For the text-containing cell, return its midpoint in [x, y] coordinate format. 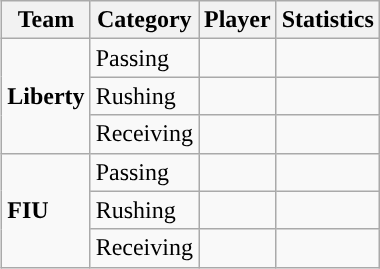
FIU [46, 210]
Player [237, 20]
Team [46, 20]
Liberty [46, 96]
Statistics [328, 20]
Category [144, 20]
